Locate the cell with the specified text and output its (X, Y) center coordinate. 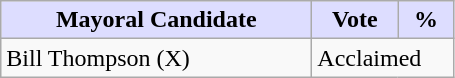
Bill Thompson (X) (156, 58)
% (426, 20)
Vote (355, 20)
Acclaimed (383, 58)
Mayoral Candidate (156, 20)
